Return the (X, Y) coordinate for the center point of the cell that contains the specified text.  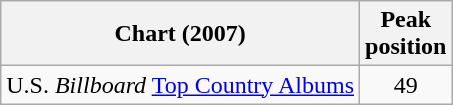
Peakposition (406, 34)
U.S. Billboard Top Country Albums (180, 85)
49 (406, 85)
Chart (2007) (180, 34)
